Search for the cell housing the specified text and yield its (X, Y) center coordinate. 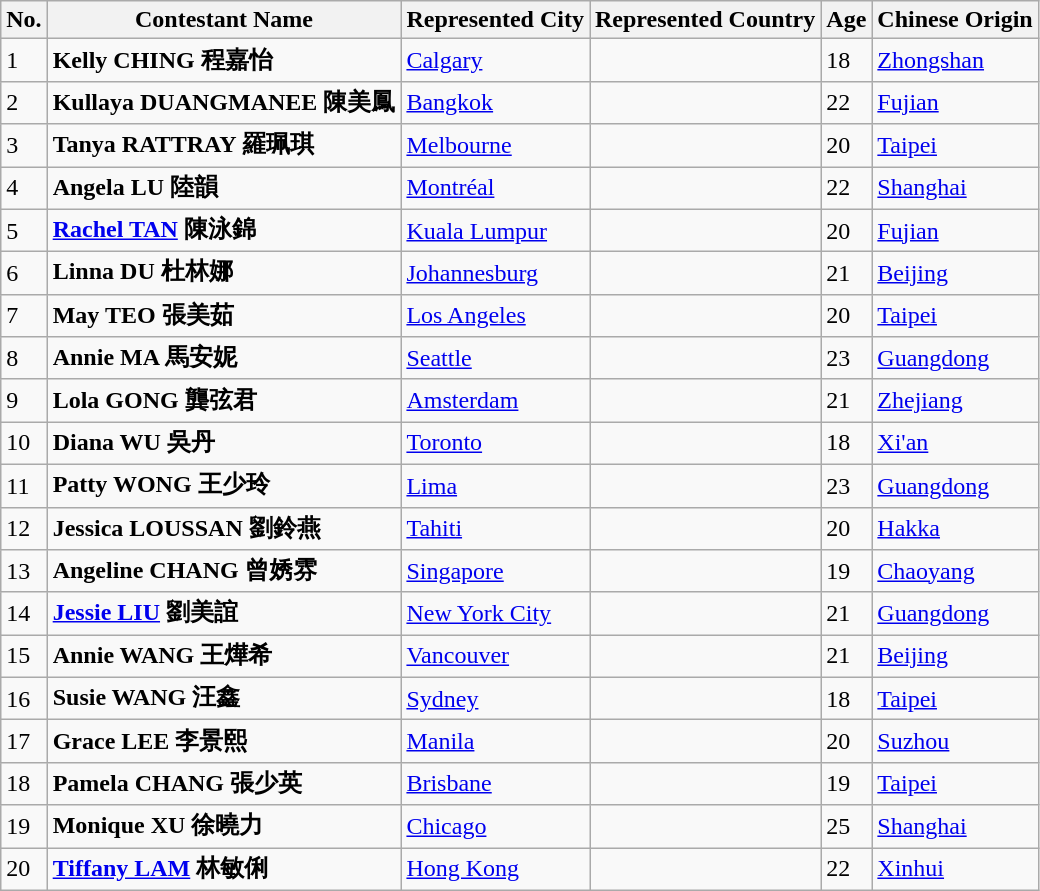
Linna DU 杜林娜 (224, 274)
Kelly CHING 程嘉怡 (224, 60)
No. (24, 20)
13 (24, 572)
Chicago (496, 826)
9 (24, 400)
Lima (496, 486)
Grace LEE 李景熙 (224, 742)
Age (846, 20)
Chaoyang (955, 572)
Represented City (496, 20)
Monique XU 徐曉力 (224, 826)
Jessie LIU 劉美誼 (224, 614)
Los Angeles (496, 316)
17 (24, 742)
8 (24, 358)
Contestant Name (224, 20)
5 (24, 230)
Rachel TAN 陳泳錦 (224, 230)
2 (24, 102)
Angela LU 陸韻 (224, 188)
Hakka (955, 528)
Seattle (496, 358)
25 (846, 826)
6 (24, 274)
7 (24, 316)
Tanya RATTRAY 羅珮琪 (224, 146)
Suzhou (955, 742)
Hong Kong (496, 870)
1 (24, 60)
Xi'an (955, 444)
Amsterdam (496, 400)
Annie MA 馬安妮 (224, 358)
Pamela CHANG 張少英 (224, 784)
Angeline CHANG 曾㛢雰 (224, 572)
Xinhui (955, 870)
Toronto (496, 444)
Manila (496, 742)
Bangkok (496, 102)
4 (24, 188)
Singapore (496, 572)
New York City (496, 614)
11 (24, 486)
Calgary (496, 60)
10 (24, 444)
Kuala Lumpur (496, 230)
12 (24, 528)
Chinese Origin (955, 20)
Represented Country (706, 20)
Tiffany LAM 林敏俐 (224, 870)
14 (24, 614)
Brisbane (496, 784)
Tahiti (496, 528)
15 (24, 656)
Sydney (496, 698)
Susie WANG 汪鑫 (224, 698)
Zhongshan (955, 60)
16 (24, 698)
Jessica LOUSSAN 劉鈴燕 (224, 528)
Annie WANG 王燁希 (224, 656)
Montréal (496, 188)
Kullaya DUANGMANEE 陳美鳳 (224, 102)
Melbourne (496, 146)
Zhejiang (955, 400)
Johannesburg (496, 274)
Patty WONG 王少玲 (224, 486)
May TEO 張美茹 (224, 316)
Lola GONG 龔弦君 (224, 400)
Diana WU 吳丹 (224, 444)
Vancouver (496, 656)
3 (24, 146)
